Capture the cell that displays the provided text and extract its (X, Y) central coordinate. 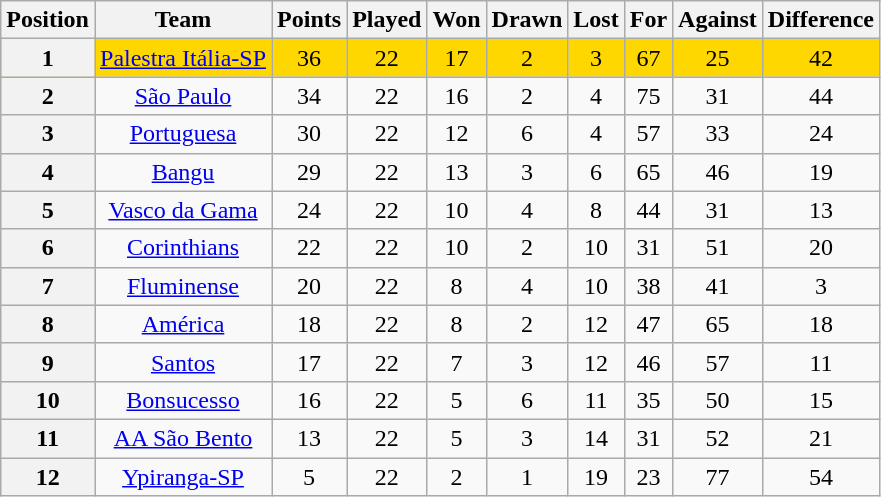
Bonsucesso (182, 400)
Portuguesa (182, 134)
For (648, 20)
Ypiranga-SP (182, 477)
15 (820, 400)
36 (310, 58)
54 (820, 477)
41 (718, 286)
São Paulo (182, 96)
Vasco da Gama (182, 210)
Fluminense (182, 286)
Points (310, 20)
52 (718, 438)
42 (820, 58)
AA São Bento (182, 438)
47 (648, 324)
Bangu (182, 172)
29 (310, 172)
Against (718, 20)
Played (387, 20)
Drawn (527, 20)
23 (648, 477)
30 (310, 134)
21 (820, 438)
50 (718, 400)
Santos (182, 362)
Corinthians (182, 248)
Palestra Itália-SP (182, 58)
Position (48, 20)
51 (718, 248)
25 (718, 58)
Won (456, 20)
77 (718, 477)
67 (648, 58)
75 (648, 96)
35 (648, 400)
34 (310, 96)
Lost (596, 20)
Team (182, 20)
14 (596, 438)
Difference (820, 20)
América (182, 324)
38 (648, 286)
33 (718, 134)
9 (48, 362)
